Output the [x, y] coordinate of the center of the cell containing the given text.  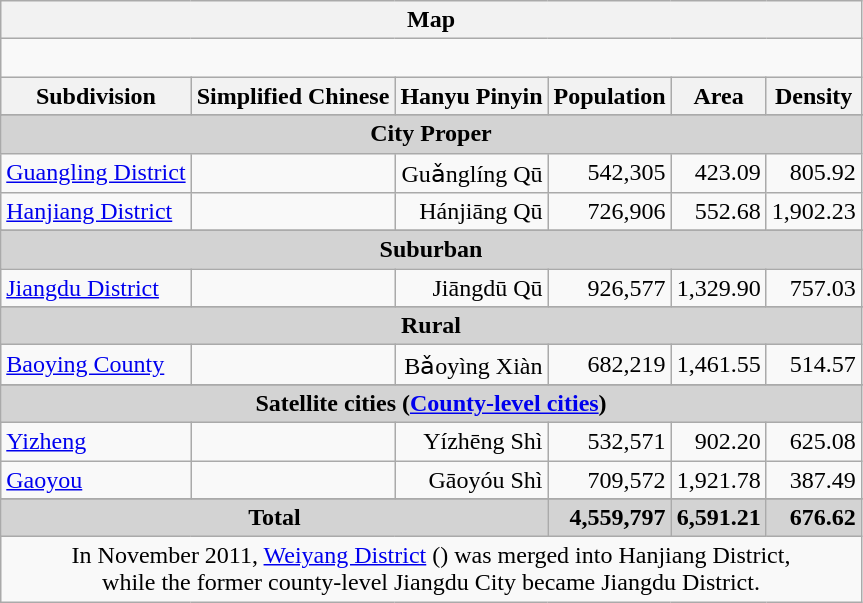
Jiāngdū Qū [472, 288]
805.92 [814, 173]
Gāoyóu Shì [472, 479]
Total [274, 518]
1,329.90 [718, 288]
Guǎnglíng Qū [472, 173]
542,305 [610, 173]
Area [718, 96]
Hanyu Pinyin [472, 96]
514.57 [814, 365]
Satellite cities (County-level cities) [432, 403]
Baoying County [96, 365]
Bǎoyìng Xiàn [472, 365]
Subdivision [96, 96]
625.08 [814, 441]
1,461.55 [718, 365]
Suburban [432, 250]
6,591.21 [718, 518]
Hánjiāng Qū [472, 212]
926,577 [610, 288]
682,219 [610, 365]
1,902.23 [814, 212]
Yizheng [96, 441]
Gaoyou [96, 479]
Density [814, 96]
City Proper [432, 134]
387.49 [814, 479]
Hanjiang District [96, 212]
Map [432, 20]
Yízhēng Shì [472, 441]
757.03 [814, 288]
Rural [432, 326]
676.62 [814, 518]
Simplified Chinese [293, 96]
Jiangdu District [96, 288]
726,906 [610, 212]
532,571 [610, 441]
423.09 [718, 173]
902.20 [718, 441]
Population [610, 96]
1,921.78 [718, 479]
4,559,797 [610, 518]
Guangling District [96, 173]
709,572 [610, 479]
552.68 [718, 212]
In November 2011, Weiyang District () was merged into Hanjiang District,while the former county-level Jiangdu City became Jiangdu District. [432, 570]
